Provide the (x, y) coordinate of the cell's center where the given text is located.  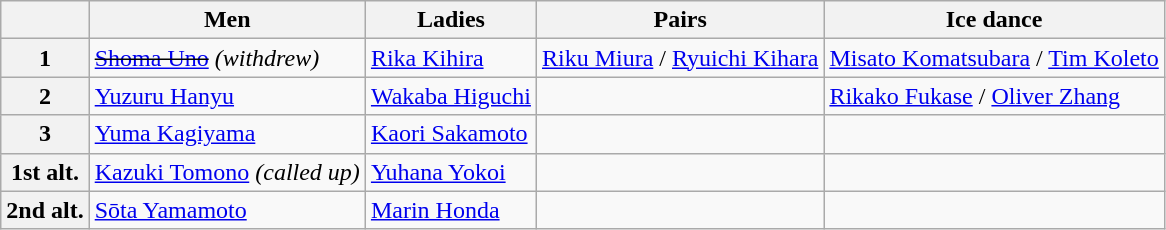
Shoma Uno (withdrew) (227, 58)
Ladies (450, 20)
Kazuki Tomono (called up) (227, 172)
1st alt. (45, 172)
Kaori Sakamoto (450, 134)
Yuma Kagiyama (227, 134)
Yuhana Yokoi (450, 172)
Pairs (680, 20)
Men (227, 20)
1 (45, 58)
Ice dance (994, 20)
Rika Kihira (450, 58)
Riku Miura / Ryuichi Kihara (680, 58)
2nd alt. (45, 210)
2 (45, 96)
Misato Komatsubara / Tim Koleto (994, 58)
3 (45, 134)
Rikako Fukase / Oliver Zhang (994, 96)
Marin Honda (450, 210)
Wakaba Higuchi (450, 96)
Yuzuru Hanyu (227, 96)
Sōta Yamamoto (227, 210)
